Detect which cell encompasses the target text, then output its (X, Y) center coordinate. 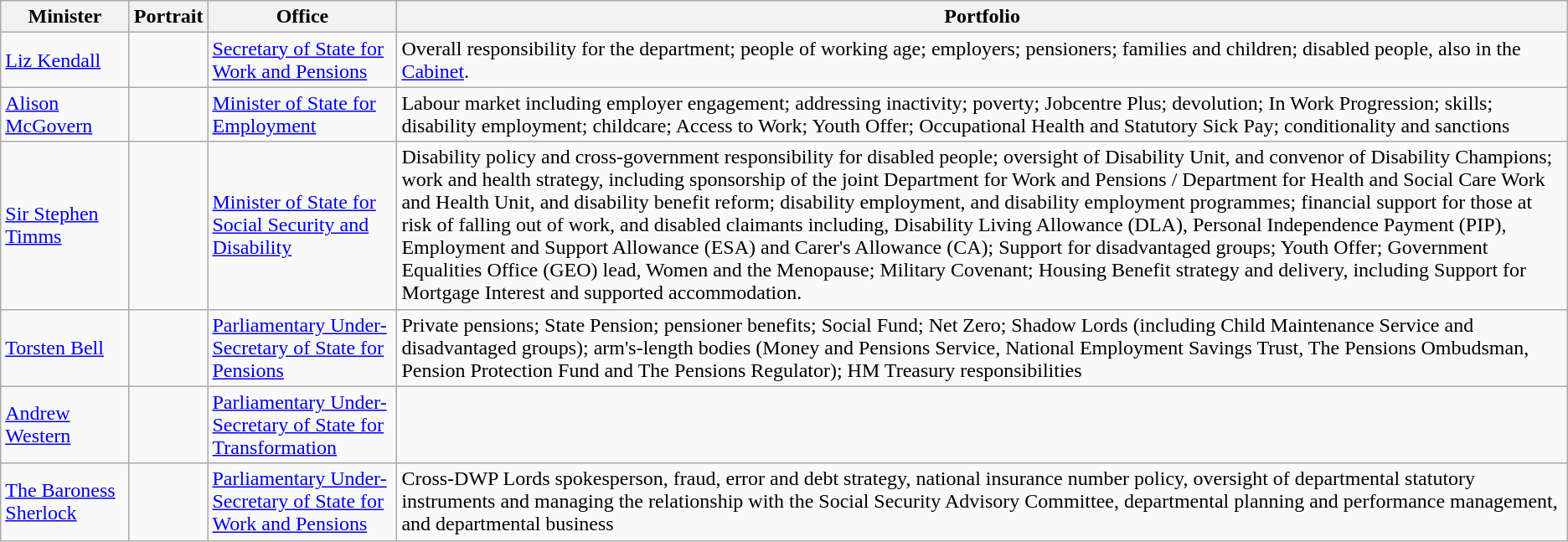
Portfolio (982, 17)
Parliamentary Under-Secretary of State for Transformation (302, 425)
Minister (65, 17)
The Baroness Sherlock (65, 502)
Overall responsibility for the department; people of working age; employers; pensioners; families and children; disabled people, also in the Cabinet. (982, 60)
Alison McGovern (65, 114)
Secretary of State for Work and Pensions (302, 60)
Parliamentary Under-Secretary of State for Pensions (302, 348)
Office (302, 17)
Sir Stephen Timms (65, 225)
Minister of State for Employment (302, 114)
Torsten Bell (65, 348)
Andrew Western (65, 425)
Parliamentary Under-Secretary of State for Work and Pensions (302, 502)
Portrait (168, 17)
Minister of State for Social Security and Disability (302, 225)
Liz Kendall (65, 60)
